Identify which cell holds the provided text, then report its [X, Y] central coordinate. 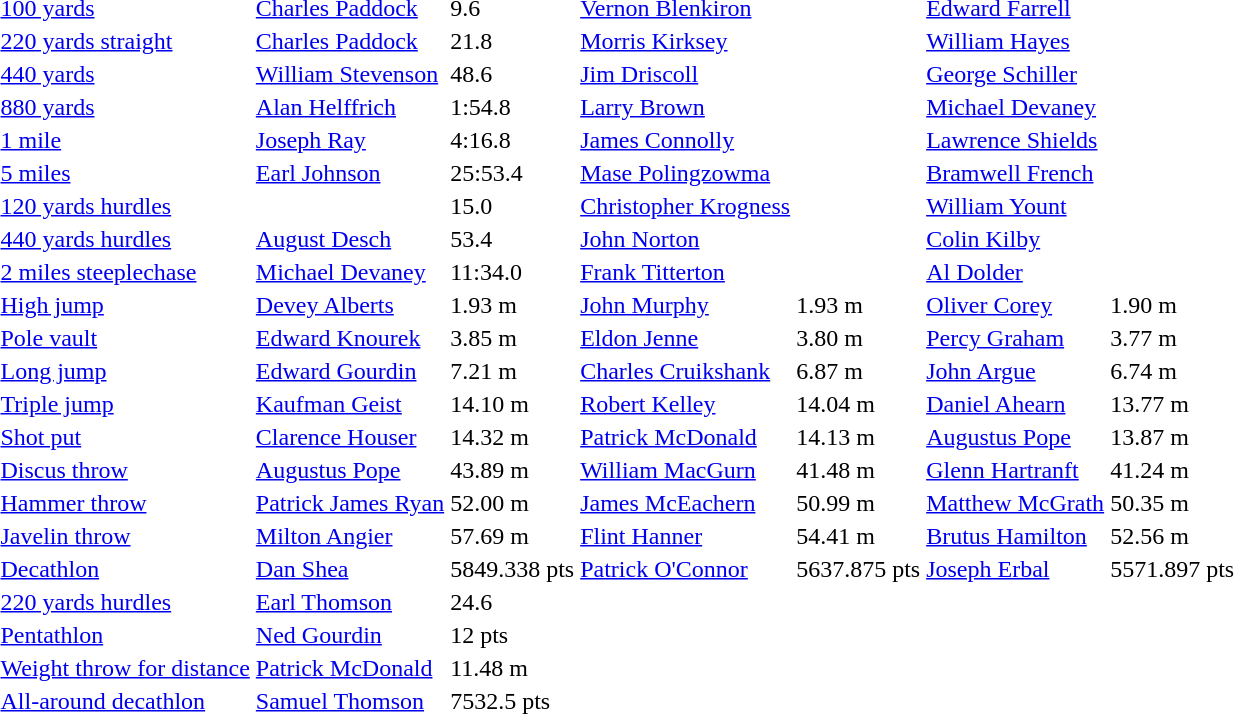
William Hayes [1016, 41]
Earl Thomson [350, 602]
Colin Kilby [1016, 239]
54.41 m [858, 536]
Charles Cruikshank [686, 371]
Jim Driscoll [686, 74]
Glenn Hartranft [1016, 470]
William Yount [1016, 206]
Morris Kirksey [686, 41]
Lawrence Shields [1016, 140]
Al Dolder [1016, 272]
George Schiller [1016, 74]
James Connolly [686, 140]
Milton Angier [350, 536]
3.80 m [858, 338]
Patrick O'Connor [686, 569]
3.85 m [512, 338]
Bramwell French [1016, 173]
Matthew McGrath [1016, 503]
Patrick James Ryan [350, 503]
Clarence Houser [350, 437]
Devey Alberts [350, 305]
John Murphy [686, 305]
John Argue [1016, 371]
5637.875 pts [858, 569]
Earl Johnson [350, 173]
14.32 m [512, 437]
Flint Hanner [686, 536]
4:16.8 [512, 140]
52.00 m [512, 503]
Edward Gourdin [350, 371]
William Stevenson [350, 74]
James McEachern [686, 503]
Dan Shea [350, 569]
Mase Polingzowma [686, 173]
Brutus Hamilton [1016, 536]
7.21 m [512, 371]
Daniel Ahearn [1016, 404]
6.87 m [858, 371]
48.6 [512, 74]
43.89 m [512, 470]
14.04 m [858, 404]
Ned Gourdin [350, 635]
Charles Paddock [350, 41]
12 pts [512, 635]
John Norton [686, 239]
Joseph Ray [350, 140]
Kaufman Geist [350, 404]
50.99 m [858, 503]
21.8 [512, 41]
25:53.4 [512, 173]
Joseph Erbal [1016, 569]
5849.338 pts [512, 569]
14.10 m [512, 404]
57.69 m [512, 536]
1:54.8 [512, 107]
14.13 m [858, 437]
41.48 m [858, 470]
Percy Graham [1016, 338]
Christopher Krogness [686, 206]
Alan Helffrich [350, 107]
Edward Knourek [350, 338]
15.0 [512, 206]
Robert Kelley [686, 404]
Larry Brown [686, 107]
William MacGurn [686, 470]
Frank Titterton [686, 272]
Oliver Corey [1016, 305]
August Desch [350, 239]
11:34.0 [512, 272]
24.6 [512, 602]
Eldon Jenne [686, 338]
53.4 [512, 239]
11.48 m [512, 668]
